Determine the (x, y) coordinate at the center of the cell enclosing the given text.  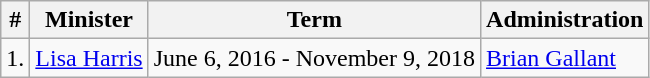
June 6, 2016 - November 9, 2018 (314, 58)
Lisa Harris (89, 58)
Term (314, 20)
# (16, 20)
Administration (565, 20)
1. (16, 58)
Minister (89, 20)
Brian Gallant (565, 58)
